Capture the cell that displays the provided text and extract its [X, Y] central coordinate. 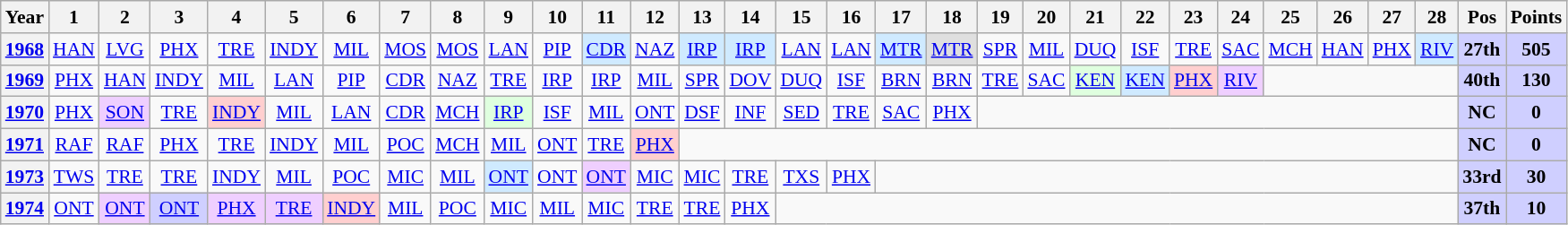
22 [1144, 17]
1968 [25, 49]
17 [901, 17]
INF [750, 113]
26 [1343, 17]
1 [73, 17]
4 [236, 17]
TXS [801, 177]
DOV [750, 81]
1973 [25, 177]
5 [294, 17]
27 [1392, 17]
15 [801, 17]
Points [1537, 17]
19 [1001, 17]
130 [1537, 81]
Pos [1481, 17]
1974 [25, 209]
SON [125, 113]
11 [607, 17]
2 [125, 17]
SED [801, 113]
18 [953, 17]
21 [1096, 17]
9 [509, 17]
33rd [1481, 177]
24 [1240, 17]
23 [1193, 17]
16 [851, 17]
Year [25, 17]
3 [179, 17]
DSF [702, 113]
1971 [25, 145]
1969 [25, 81]
TWS [73, 177]
28 [1436, 17]
6 [351, 17]
37th [1481, 209]
8 [457, 17]
14 [750, 17]
LVG [125, 49]
505 [1537, 49]
12 [655, 17]
27th [1481, 49]
13 [702, 17]
7 [405, 17]
20 [1046, 17]
1970 [25, 113]
25 [1290, 17]
40th [1481, 81]
30 [1537, 177]
